Capture the cell that displays the provided text and extract its [X, Y] central coordinate. 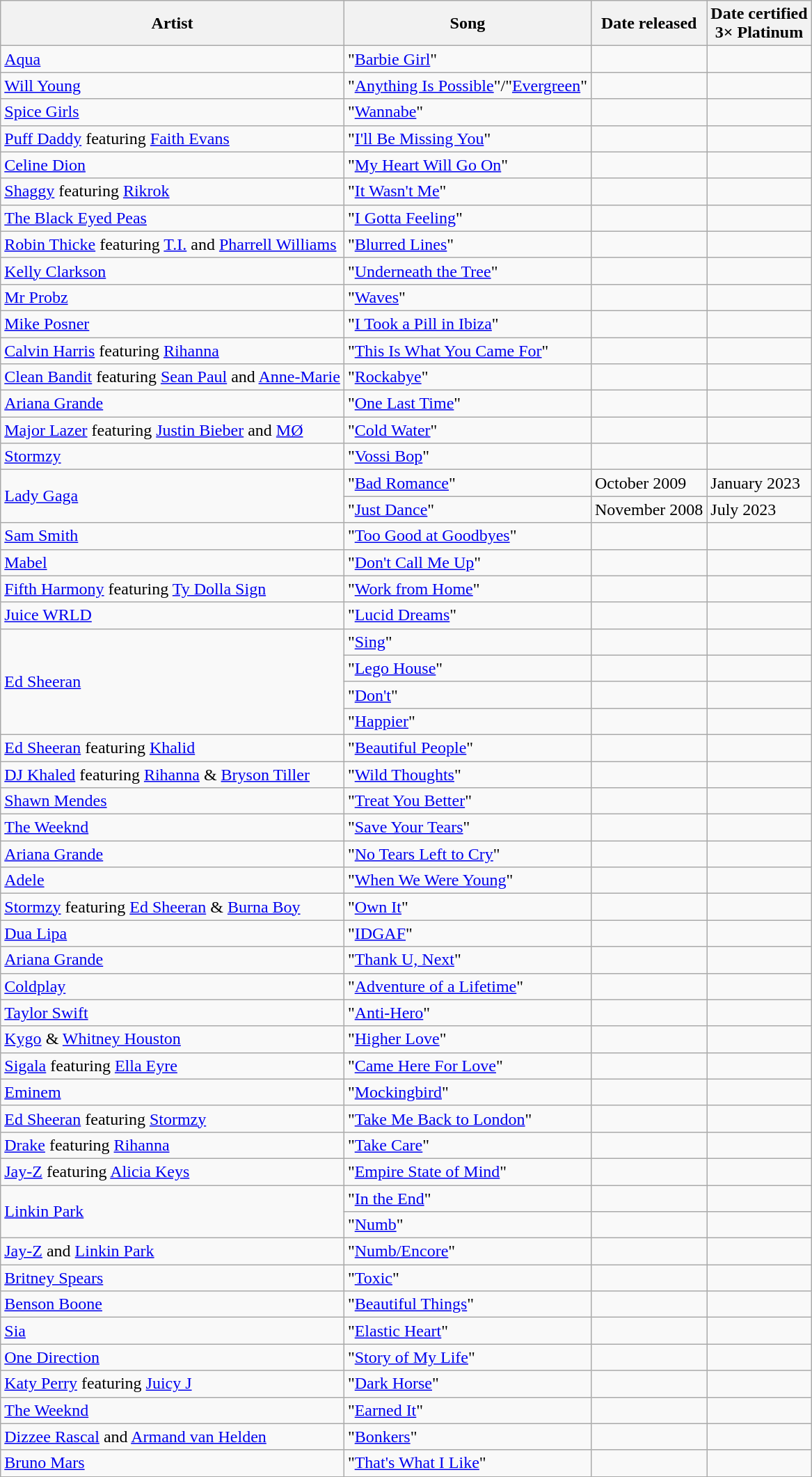
Sam Smith [173, 536]
Jay-Z and Linkin Park [173, 1251]
The Black Eyed Peas [173, 218]
Dua Lipa [173, 933]
Song [468, 24]
"This Is What You Came For" [468, 350]
"Story of My Life" [468, 1357]
"Beautiful People" [468, 748]
Artist [173, 24]
"Don't" [468, 695]
"Adventure of a Lifetime" [468, 986]
One Direction [173, 1357]
"Vossi Bop" [468, 457]
"Waves" [468, 297]
"Cold Water" [468, 430]
"Own It" [468, 907]
"One Last Time" [468, 404]
"IDGAF" [468, 933]
"Barbie Girl" [468, 59]
"Underneath the Tree" [468, 271]
"Just Dance" [468, 510]
"Lego House" [468, 668]
Stormzy [173, 457]
Britney Spears [173, 1278]
Spice Girls [173, 112]
"Bad Romance" [468, 483]
Katy Perry featuring Juicy J [173, 1384]
DJ Khaled featuring Rihanna & Bryson Tiller [173, 775]
"Too Good at Goodbyes" [468, 536]
Fifth Harmony featuring Ty Dolla Sign [173, 589]
Benson Boone [173, 1304]
Drake featuring Rihanna [173, 1145]
Taylor Swift [173, 1013]
Robin Thicke featuring T.I. and Pharrell Williams [173, 244]
Stormzy featuring Ed Sheeran & Burna Boy [173, 907]
"I Took a Pill in Ibiza" [468, 324]
"When We Were Young" [468, 880]
Bruno Mars [173, 1463]
Will Young [173, 86]
Ed Sheeran featuring Stormzy [173, 1119]
"Bonkers" [468, 1437]
Ed Sheeran featuring Khalid [173, 748]
Mabel [173, 562]
"Take Care" [468, 1145]
"I Gotta Feeling" [468, 218]
October 2009 [648, 483]
"My Heart Will Go On" [468, 165]
"It Wasn't Me" [468, 191]
Date certified3× Platinum [759, 24]
"No Tears Left to Cry" [468, 854]
Jay-Z featuring Alicia Keys [173, 1171]
"Wannabe" [468, 112]
Linkin Park [173, 1211]
"Anti-Hero" [468, 1013]
"Numb/Encore" [468, 1251]
"Lucid Dreams" [468, 615]
Kelly Clarkson [173, 271]
Sigala featuring Ella Eyre [173, 1066]
Juice WRLD [173, 615]
"Blurred Lines" [468, 244]
Adele [173, 880]
"Anything Is Possible"/"Evergreen" [468, 86]
Clean Bandit featuring Sean Paul and Anne-Marie [173, 377]
"That's What I Like" [468, 1463]
"Treat You Better" [468, 801]
Shawn Mendes [173, 801]
"Numb" [468, 1225]
"Happier" [468, 721]
Major Lazer featuring Justin Bieber and MØ [173, 430]
Date released [648, 24]
Coldplay [173, 986]
"Work from Home" [468, 589]
Celine Dion [173, 165]
Mike Posner [173, 324]
Ed Sheeran [173, 681]
Lady Gaga [173, 496]
Puff Daddy featuring Faith Evans [173, 139]
"Higher Love" [468, 1039]
Eminem [173, 1092]
"Beautiful Things" [468, 1304]
"Sing" [468, 642]
Shaggy featuring Rikrok [173, 191]
"In the End" [468, 1198]
"Came Here For Love" [468, 1066]
Kygo & Whitney Houston [173, 1039]
Mr Probz [173, 297]
"Thank U, Next" [468, 960]
January 2023 [759, 483]
July 2023 [759, 510]
Dizzee Rascal and Armand van Helden [173, 1437]
"Toxic" [468, 1278]
"Wild Thoughts" [468, 775]
"Empire State of Mind" [468, 1171]
Aqua [173, 59]
"Elastic Heart" [468, 1331]
November 2008 [648, 510]
"Don't Call Me Up" [468, 562]
"I'll Be Missing You" [468, 139]
"Save Your Tears" [468, 828]
"Dark Horse" [468, 1384]
"Take Me Back to London" [468, 1119]
"Rockabye" [468, 377]
Calvin Harris featuring Rihanna [173, 350]
"Earned It" [468, 1410]
Sia [173, 1331]
"Mockingbird" [468, 1092]
